Return (X, Y) of the center of cell containing provided text 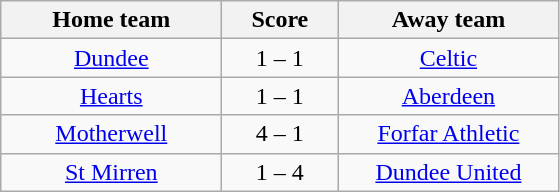
Score (280, 20)
Hearts (112, 96)
Celtic (448, 58)
Dundee (112, 58)
Forfar Athletic (448, 134)
Motherwell (112, 134)
Away team (448, 20)
Aberdeen (448, 96)
1 – 4 (280, 172)
Home team (112, 20)
St Mirren (112, 172)
Dundee United (448, 172)
4 – 1 (280, 134)
